From the cell containing the given text, extract its center point as (x, y) coordinate. 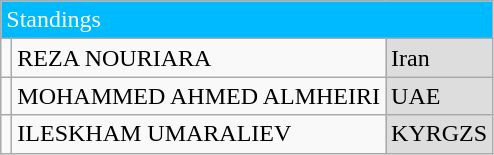
Iran (440, 58)
KYRGZS (440, 134)
Standings (247, 20)
UAE (440, 96)
ILESKHAM UMARALIEV (199, 134)
MOHAMMED AHMED ALMHEIRI (199, 96)
REZA NOURIARA (199, 58)
